Scan for the cell matching the given text and deliver its [X, Y] coordinate at center. 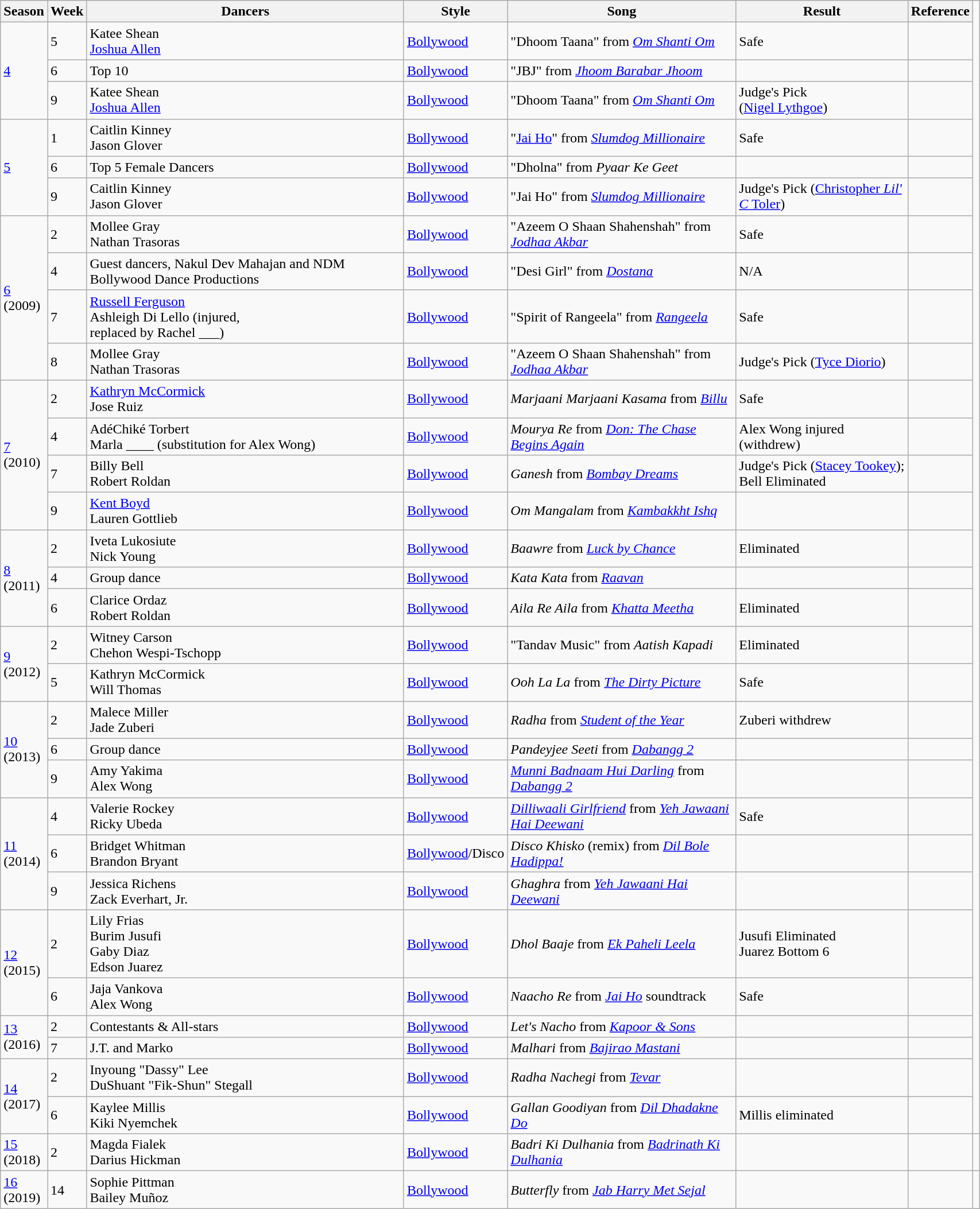
Week [67, 11]
Bollywood/Disco [455, 853]
Bridget WhitmanBrandon Bryant [245, 853]
Judge's Pick (Tyce Diorio) [822, 362]
12(2015) [24, 962]
Amy YakimaAlex Wong [245, 778]
Alex Wong injured (withdrew) [822, 436]
AdéChiké TorbertMarla ____ (substitution for Alex Wong) [245, 436]
Jaja VankovaAlex Wong [245, 997]
Ganesh from Bombay Dreams [622, 474]
Jessica RichensZack Everhart, Jr. [245, 891]
Munni Badnaam Hui Darling from Dabangg 2 [622, 778]
Kathryn McCormickWill Thomas [245, 682]
Jusufi EliminatedJuarez Bottom 6 [822, 944]
Zuberi withdrew [822, 720]
14 [67, 1189]
Kent BoydLauren Gottlieb [245, 511]
Ooh La La from The Dirty Picture [622, 682]
Dhol Baaje from Ek Paheli Leela [622, 944]
Millis eliminated [822, 1115]
9(2012) [24, 664]
Disco Khisko (remix) from Dil Bole Hadippa! [622, 853]
Inyoung "Dassy" Lee DuShuant "Fik-Shun" Stegall [245, 1078]
Contestants & All-stars [245, 1026]
1 [67, 138]
Dilliwaali Girlfriend from Yeh Jawaani Hai Deewani [622, 816]
Style [455, 11]
Season [24, 11]
"JBJ" from Jhoom Barabar Jhoom [622, 71]
"Tandav Music" from Aatish Kapadi [622, 645]
Kathryn McCormickJose Ruiz [245, 398]
7(2010) [24, 455]
Butterfly from Jab Harry Met Sejal [622, 1189]
14(2017) [24, 1096]
Gallan Goodiyan from Dil Dhadakne Do [622, 1115]
Radha from Student of the Year [622, 720]
Magda FialekDarius Hickman [245, 1153]
Sophie PittmanBailey Muñoz [245, 1189]
Valerie RockeyRicky Ubeda [245, 816]
Ghaghra from Yeh Jawaani Hai Deewani [622, 891]
"Dholna" from Pyaar Ke Geet [622, 167]
8(2011) [24, 578]
Russell FergusonAshleigh Di Lello (injured,replaced by Rachel ___) [245, 316]
Kaylee MillisKiki Nyemchek [245, 1115]
Malhari from Bajirao Mastani [622, 1048]
"Spirit of Rangeela" from Rangeela [622, 316]
Reference [940, 11]
N/A [822, 271]
Result [822, 11]
10(2013) [24, 749]
Billy BellRobert Roldan [245, 474]
Song [622, 11]
Kata Kata from Raavan [622, 578]
Top 10 [245, 71]
Guest dancers, Nakul Dev Mahajan and NDM Bollywood Dance Productions [245, 271]
Om Mangalam from Kambakkht Ishq [622, 511]
Aila Re Aila from Khatta Meetha [622, 607]
"Desi Girl" from Dostana [622, 271]
Pandeyjee Seeti from Dabangg 2 [622, 749]
Badri Ki Dulhania from Badrinath Ki Dulhania [622, 1153]
Marjaani Marjaani Kasama from Billu [622, 398]
J.T. and Marko [245, 1048]
Let's Nacho from Kapoor & Sons [622, 1026]
13(2016) [24, 1037]
Clarice OrdazRobert Roldan [245, 607]
Lily FriasBurim JusufiGaby DiazEdson Juarez [245, 944]
Dancers [245, 11]
Judge's Pick (Stacey Tookey);Bell Eliminated [822, 474]
Iveta LukosiuteNick Young [245, 549]
Malece MillerJade Zuberi [245, 720]
8 [67, 362]
Judge's Pick (Christopher Lil' C Toler) [822, 196]
16(2019) [24, 1189]
Naacho Re from Jai Ho soundtrack [622, 997]
Mourya Re from Don: The Chase Begins Again [622, 436]
11(2014) [24, 853]
Top 5 Female Dancers [245, 167]
6(2009) [24, 297]
Judge's Pick (Nigel Lythgoe) [822, 100]
Radha Nachegi from Tevar [622, 1078]
15(2018) [24, 1153]
Baawre from Luck by Chance [622, 549]
Witney CarsonChehon Wespi-Tschopp [245, 645]
